For the text-containing cell, return its midpoint in (X, Y) coordinate format. 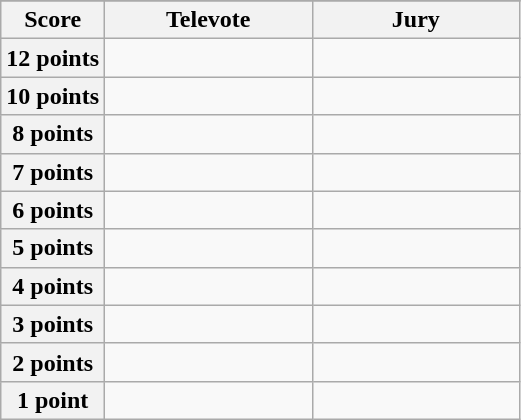
5 points (53, 248)
Televote (209, 20)
1 point (53, 400)
4 points (53, 286)
8 points (53, 134)
10 points (53, 96)
3 points (53, 324)
Score (53, 20)
6 points (53, 210)
7 points (53, 172)
12 points (53, 58)
Jury (416, 20)
2 points (53, 362)
